Provide the (X, Y) coordinate of the cell's center where the given text is located.  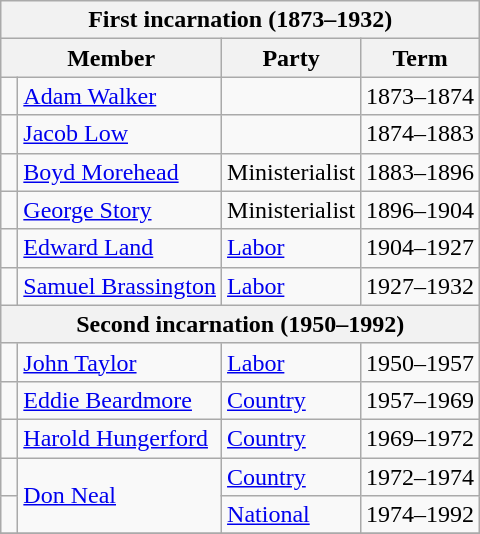
1874–1883 (420, 134)
George Story (120, 210)
1883–1896 (420, 172)
1927–1932 (420, 286)
1896–1904 (420, 210)
Party (292, 58)
1957–1969 (420, 400)
Edward Land (120, 248)
1950–1957 (420, 362)
Boyd Morehead (120, 172)
Adam Walker (120, 96)
1974–1992 (420, 515)
Member (112, 58)
Second incarnation (1950–1992) (240, 324)
1972–1974 (420, 477)
John Taylor (120, 362)
Jacob Low (120, 134)
Harold Hungerford (120, 438)
Samuel Brassington (120, 286)
Eddie Beardmore (120, 400)
1873–1874 (420, 96)
1904–1927 (420, 248)
National (292, 515)
1969–1972 (420, 438)
Don Neal (120, 496)
Term (420, 58)
First incarnation (1873–1932) (240, 20)
